Identify which cell holds the provided text, then report its (X, Y) central coordinate. 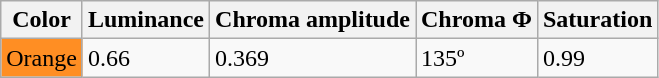
Saturation (597, 20)
Luminance (146, 20)
0.99 (597, 58)
Color (42, 20)
135º (477, 58)
Chroma amplitude (313, 20)
0.66 (146, 58)
0.369 (313, 58)
Orange (42, 58)
Chroma Φ (477, 20)
